Locate the cell with the specified text and output its [X, Y] center coordinate. 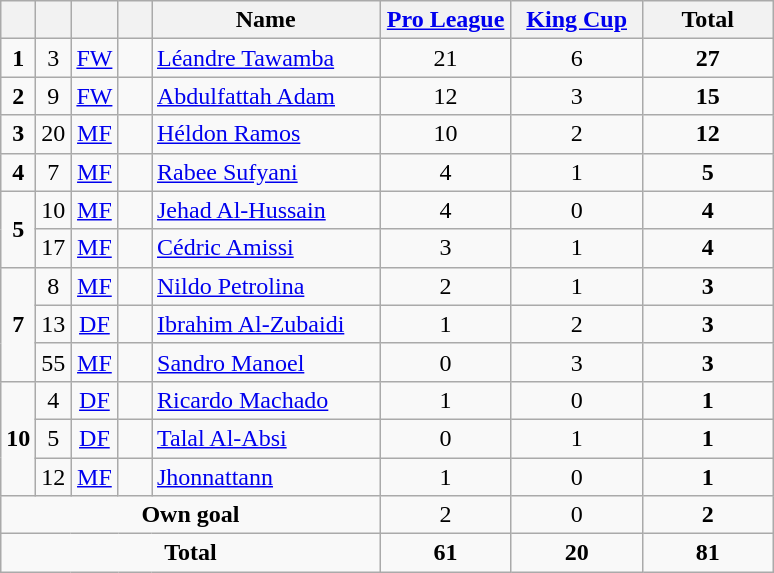
Jehad Al-Hussain [266, 210]
Ibrahim Al-Zubaidi [266, 324]
King Cup [576, 20]
Ricardo Machado [266, 400]
21 [446, 58]
Héldon Ramos [266, 134]
15 [708, 96]
17 [54, 248]
6 [576, 58]
81 [708, 553]
Pro League [446, 20]
Sandro Manoel [266, 362]
Name [266, 20]
8 [54, 286]
Cédric Amissi [266, 248]
Jhonnattann [266, 477]
27 [708, 58]
13 [54, 324]
Talal Al-Absi [266, 438]
55 [54, 362]
Rabee Sufyani [266, 172]
Own goal [190, 515]
61 [446, 553]
Nildo Petrolina [266, 286]
9 [54, 96]
Abdulfattah Adam [266, 96]
Léandre Tawamba [266, 58]
